Provide the [x, y] coordinate of the cell's center where the given text is located.  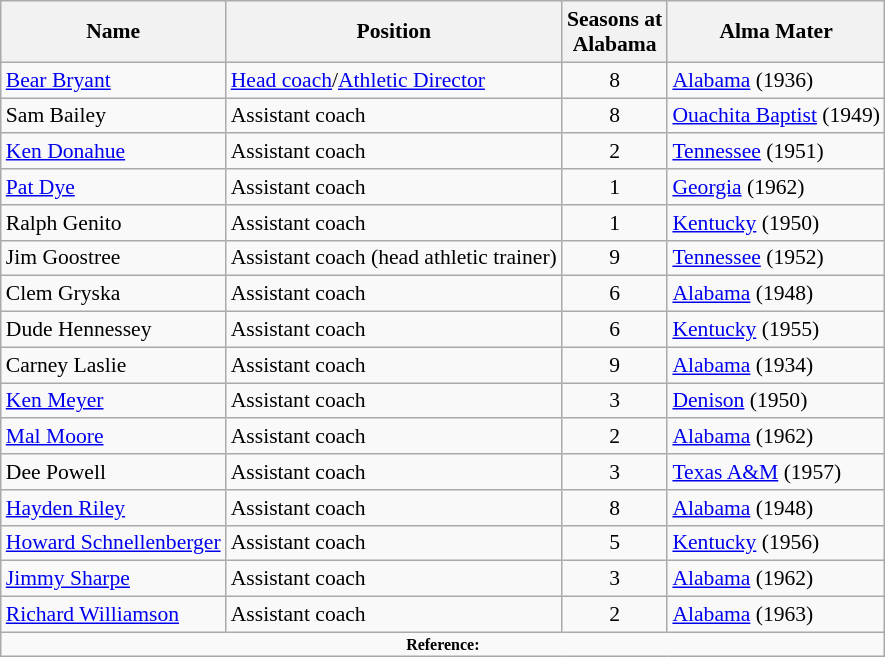
Ralph Genito [114, 223]
Alabama (1934) [776, 365]
Ouachita Baptist (1949) [776, 116]
Kentucky (1955) [776, 330]
Alma Mater [776, 32]
Dee Powell [114, 472]
Denison (1950) [776, 401]
Kentucky (1950) [776, 223]
Richard Williamson [114, 615]
Bear Bryant [114, 80]
Texas A&M (1957) [776, 472]
Pat Dye [114, 187]
Name [114, 32]
Assistant coach (head athletic trainer) [394, 258]
Georgia (1962) [776, 187]
Tennessee (1952) [776, 258]
Seasons atAlabama [614, 32]
Ken Meyer [114, 401]
Ken Donahue [114, 152]
Alabama (1936) [776, 80]
Clem Gryska [114, 294]
Position [394, 32]
Mal Moore [114, 437]
Hayden Riley [114, 508]
Howard Schnellenberger [114, 543]
Carney Laslie [114, 365]
Kentucky (1956) [776, 543]
Jimmy Sharpe [114, 579]
5 [614, 543]
Dude Hennessey [114, 330]
Head coach/Athletic Director [394, 80]
Jim Goostree [114, 258]
Tennessee (1951) [776, 152]
Sam Bailey [114, 116]
Alabama (1963) [776, 615]
Reference: [443, 644]
